For the text-containing cell, return its midpoint in [X, Y] coordinate format. 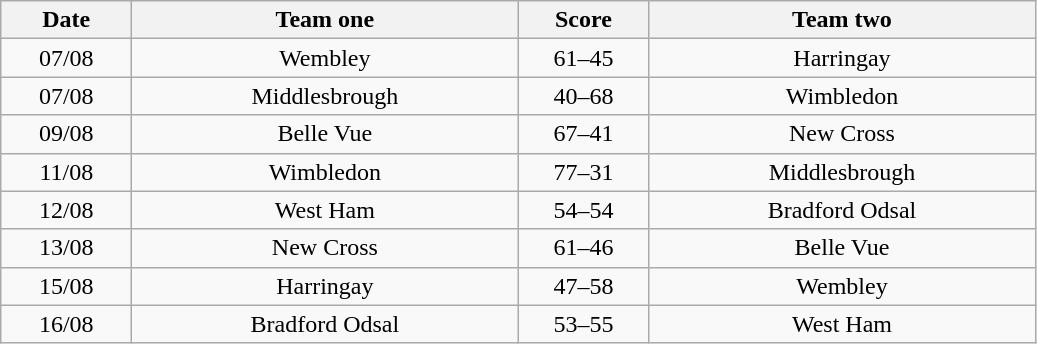
67–41 [584, 134]
16/08 [66, 324]
Score [584, 20]
09/08 [66, 134]
54–54 [584, 210]
40–68 [584, 96]
12/08 [66, 210]
61–45 [584, 58]
11/08 [66, 172]
15/08 [66, 286]
Team one [325, 20]
61–46 [584, 248]
13/08 [66, 248]
Team two [842, 20]
Date [66, 20]
47–58 [584, 286]
53–55 [584, 324]
77–31 [584, 172]
